Provide the (x, y) coordinate of the cell's center where the given text is located.  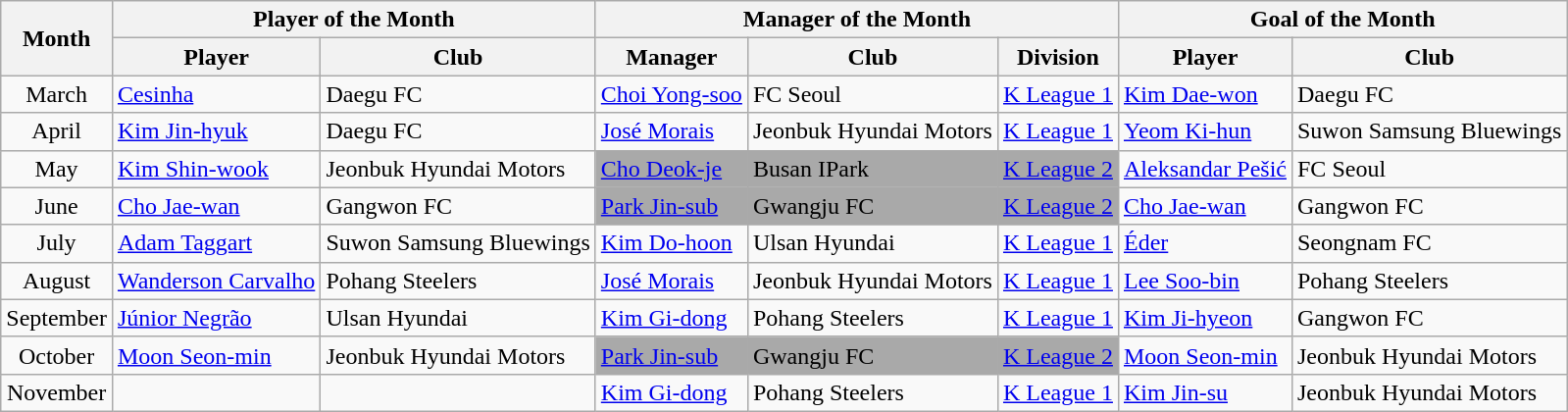
Seongnam FC (1429, 243)
Kim Do-hoon (671, 243)
July (57, 243)
Adam Taggart (216, 243)
March (57, 94)
Goal of the Month (1341, 20)
Player of the Month (353, 20)
Kim Dae-won (1204, 94)
Lee Soo-bin (1204, 281)
Cesinha (216, 94)
Division (1057, 57)
Manager of the Month (857, 20)
Kim Jin-su (1204, 392)
November (57, 392)
Yeom Ki-hun (1204, 131)
October (57, 355)
Kim Ji-hyeon (1204, 318)
Cho Deok-je (671, 169)
April (57, 131)
Éder (1204, 243)
Wanderson Carvalho (216, 281)
Month (57, 38)
Aleksandar Pešić (1204, 169)
Busan IPark (873, 169)
Kim Shin-wook (216, 169)
Kim Jin-hyuk (216, 131)
May (57, 169)
September (57, 318)
August (57, 281)
Júnior Negrão (216, 318)
Choi Yong-soo (671, 94)
Manager (671, 57)
June (57, 206)
